Determine the [x, y] coordinate at the center of the cell enclosing the given text.  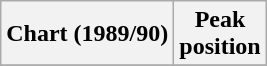
Peak position [220, 34]
Chart (1989/90) [88, 34]
